For the text-containing cell, return its midpoint in (X, Y) coordinate format. 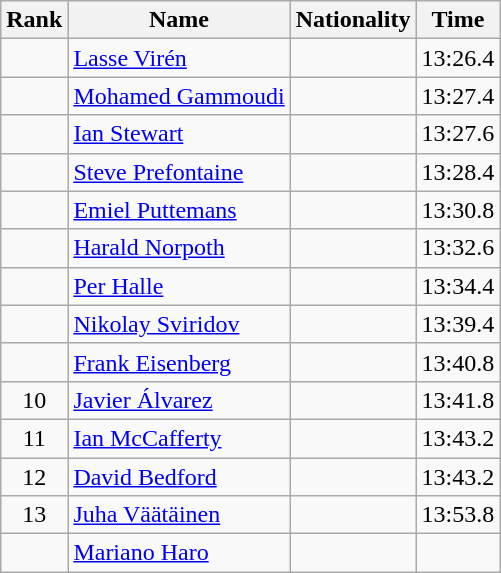
Javier Álvarez (179, 400)
Rank (34, 20)
13:40.8 (458, 362)
Name (179, 20)
Ian Stewart (179, 134)
Per Halle (179, 286)
Mariano Haro (179, 553)
13:28.4 (458, 172)
Ian McCafferty (179, 438)
Juha Väätäinen (179, 515)
13:41.8 (458, 400)
Harald Norpoth (179, 248)
Nikolay Sviridov (179, 324)
10 (34, 400)
13:39.4 (458, 324)
13:34.4 (458, 286)
Frank Eisenberg (179, 362)
13:27.6 (458, 134)
13 (34, 515)
David Bedford (179, 477)
13:27.4 (458, 96)
Time (458, 20)
Steve Prefontaine (179, 172)
Mohamed Gammoudi (179, 96)
Lasse Virén (179, 58)
Emiel Puttemans (179, 210)
13:30.8 (458, 210)
12 (34, 477)
13:26.4 (458, 58)
13:32.6 (458, 248)
13:53.8 (458, 515)
11 (34, 438)
Nationality (353, 20)
